Output the [x, y] coordinate of the center of the cell containing the given text.  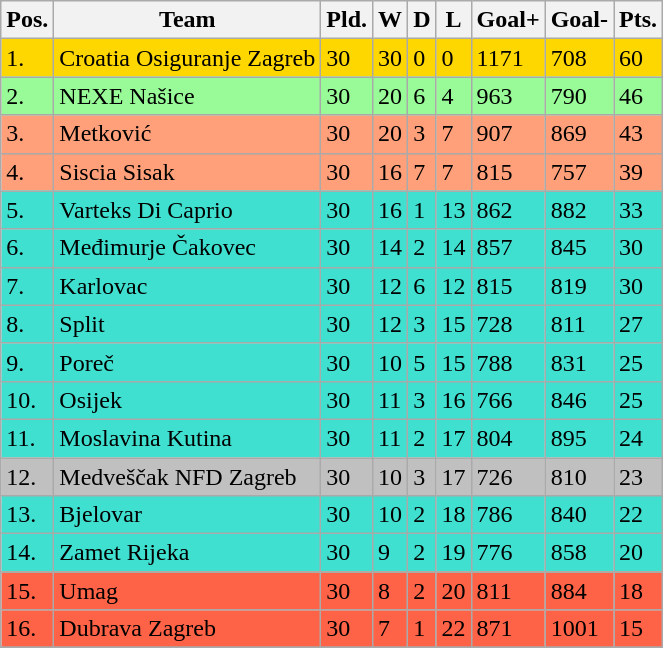
2. [28, 96]
Pos. [28, 20]
Croatia Osiguranje Zagreb [188, 58]
13 [454, 210]
43 [638, 134]
Goal- [579, 20]
46 [638, 96]
858 [579, 553]
Zamet Rijeka [188, 553]
11. [28, 438]
15. [28, 591]
Umag [188, 591]
804 [508, 438]
726 [508, 477]
846 [579, 400]
757 [579, 172]
Metković [188, 134]
788 [508, 362]
1171 [508, 58]
Poreč [188, 362]
8. [28, 324]
4. [28, 172]
6. [28, 248]
24 [638, 438]
728 [508, 324]
W [390, 20]
27 [638, 324]
33 [638, 210]
5. [28, 210]
882 [579, 210]
845 [579, 248]
840 [579, 515]
Goal+ [508, 20]
963 [508, 96]
857 [508, 248]
7. [28, 286]
Team [188, 20]
907 [508, 134]
39 [638, 172]
Osijek [188, 400]
19 [454, 553]
Pts. [638, 20]
Split [188, 324]
862 [508, 210]
Međimurje Čakovec [188, 248]
766 [508, 400]
810 [579, 477]
708 [579, 58]
831 [579, 362]
13. [28, 515]
Moslavina Kutina [188, 438]
4 [454, 96]
Karlovac [188, 286]
Bjelovar [188, 515]
819 [579, 286]
Pld. [347, 20]
D [422, 20]
9 [390, 553]
884 [579, 591]
L [454, 20]
895 [579, 438]
Dubrava Zagreb [188, 629]
NEXE Našice [188, 96]
871 [508, 629]
16. [28, 629]
786 [508, 515]
Varteks Di Caprio [188, 210]
1001 [579, 629]
14. [28, 553]
3. [28, 134]
5 [422, 362]
790 [579, 96]
1. [28, 58]
9. [28, 362]
8 [390, 591]
12. [28, 477]
Siscia Sisak [188, 172]
Medveščak NFD Zagreb [188, 477]
23 [638, 477]
869 [579, 134]
776 [508, 553]
60 [638, 58]
10. [28, 400]
